Capture the cell that displays the provided text and extract its (x, y) central coordinate. 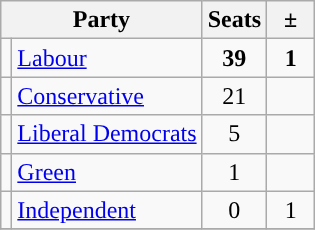
Seats (234, 20)
0 (234, 210)
Party (102, 20)
Labour (107, 58)
Independent (107, 210)
39 (234, 58)
Green (107, 172)
Conservative (107, 96)
5 (234, 134)
21 (234, 96)
± (291, 20)
Liberal Democrats (107, 134)
